Pinpoint the cell where the given text exists, returning its [X, Y] midpoint coordinate. 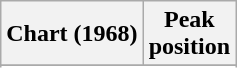
Chart (1968) [72, 34]
Peakposition [189, 34]
